Detect which cell encompasses the target text, then output its (x, y) center coordinate. 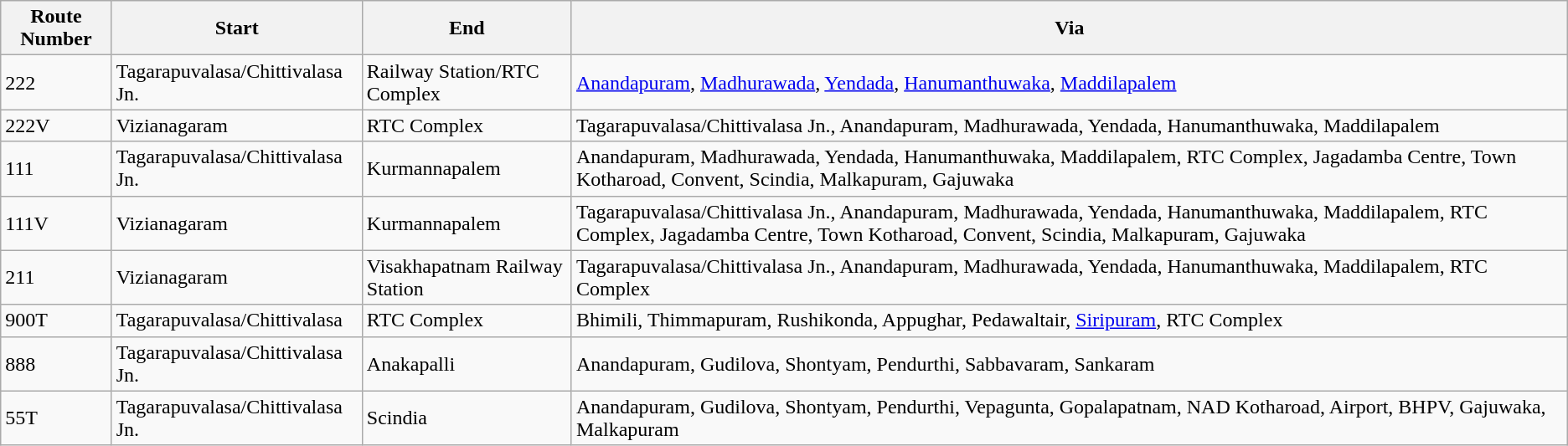
Anandapuram, Gudilova, Shontyam, Pendurthi, Vepagunta, Gopalapatnam, NAD Kotharoad, Airport, BHPV, Gajuwaka, Malkapuram (1069, 418)
Scindia (467, 418)
Anakapalli (467, 363)
Start (236, 28)
211 (56, 278)
222V (56, 126)
55T (56, 418)
End (467, 28)
Anandapuram, Madhurawada, Yendada, Hanumanthuwaka, Maddilapalem (1069, 82)
Tagarapuvalasa/Chittivalasa Jn., Anandapuram, Madhurawada, Yendada, Hanumanthuwaka, Maddilapalem, RTC Complex (1069, 278)
111V (56, 223)
900T (56, 320)
Tagarapuvalasa/Chittivalasa Jn., Anandapuram, Madhurawada, Yendada, Hanumanthuwaka, Maddilapalem (1069, 126)
222 (56, 82)
888 (56, 363)
Railway Station/RTC Complex (467, 82)
Route Number (56, 28)
Anandapuram, Gudilova, Shontyam, Pendurthi, Sabbavaram, Sankaram (1069, 363)
111 (56, 169)
Via (1069, 28)
Tagarapuvalasa/Chittivalasa (236, 320)
Bhimili, Thimmapuram, Rushikonda, Appughar, Pedawaltair, Siripuram, RTC Complex (1069, 320)
Visakhapatnam Railway Station (467, 278)
